Locate the cell with the specified text and output its [x, y] center coordinate. 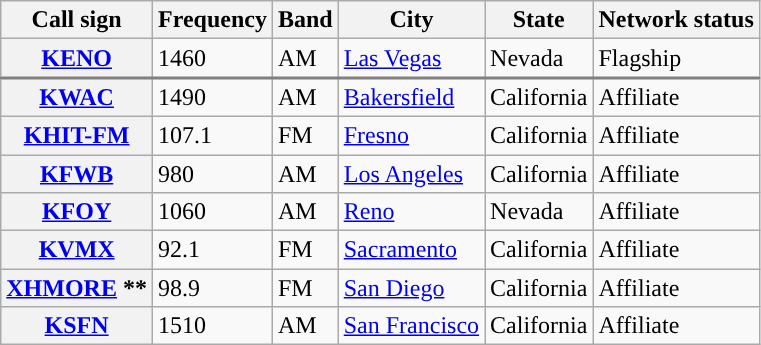
KWAC [77, 98]
1510 [212, 326]
KVMX [77, 250]
107.1 [212, 135]
KENO [77, 58]
Network status [676, 20]
Frequency [212, 20]
XHMORE ** [77, 288]
Las Vegas [411, 58]
1060 [212, 212]
City [411, 20]
92.1 [212, 250]
KSFN [77, 326]
Band [305, 20]
KFWB [77, 173]
State [539, 20]
1490 [212, 98]
San Francisco [411, 326]
Flagship [676, 58]
KHIT-FM [77, 135]
1460 [212, 58]
Los Angeles [411, 173]
San Diego [411, 288]
KFOY [77, 212]
Sacramento [411, 250]
98.9 [212, 288]
Reno [411, 212]
Fresno [411, 135]
Call sign [77, 20]
980 [212, 173]
Bakersfield [411, 98]
